Detect which cell encompasses the target text, then output its (X, Y) center coordinate. 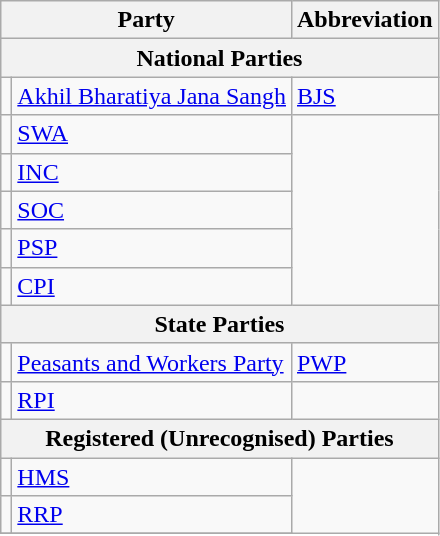
State Parties (220, 324)
Registered (Unrecognised) Parties (220, 438)
HMS (152, 477)
RPI (152, 400)
PWP (364, 362)
BJS (364, 96)
Akhil Bharatiya Jana Sangh (152, 96)
Peasants and Workers Party (152, 362)
National Parties (220, 58)
INC (152, 172)
CPI (152, 286)
RRP (152, 515)
SWA (152, 134)
Party (146, 20)
PSP (152, 248)
Abbreviation (364, 20)
SOC (152, 210)
